Find where the given text appears and provide that cell's center as (x, y) coordinate. 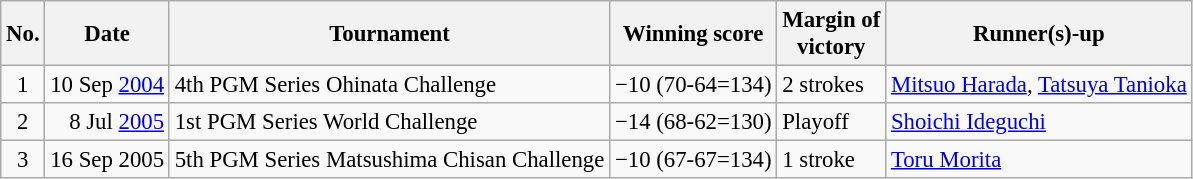
Shoichi Ideguchi (1039, 122)
−10 (70-64=134) (694, 85)
1st PGM Series World Challenge (389, 122)
Toru Morita (1039, 160)
2 strokes (832, 85)
5th PGM Series Matsushima Chisan Challenge (389, 160)
−10 (67-67=134) (694, 160)
8 Jul 2005 (107, 122)
1 (23, 85)
−14 (68-62=130) (694, 122)
No. (23, 34)
Date (107, 34)
2 (23, 122)
Margin ofvictory (832, 34)
1 stroke (832, 160)
Playoff (832, 122)
Winning score (694, 34)
Tournament (389, 34)
16 Sep 2005 (107, 160)
Runner(s)-up (1039, 34)
Mitsuo Harada, Tatsuya Tanioka (1039, 85)
10 Sep 2004 (107, 85)
4th PGM Series Ohinata Challenge (389, 85)
3 (23, 160)
